Extract the (x, y) coordinate from the center of the cell holding the provided text.  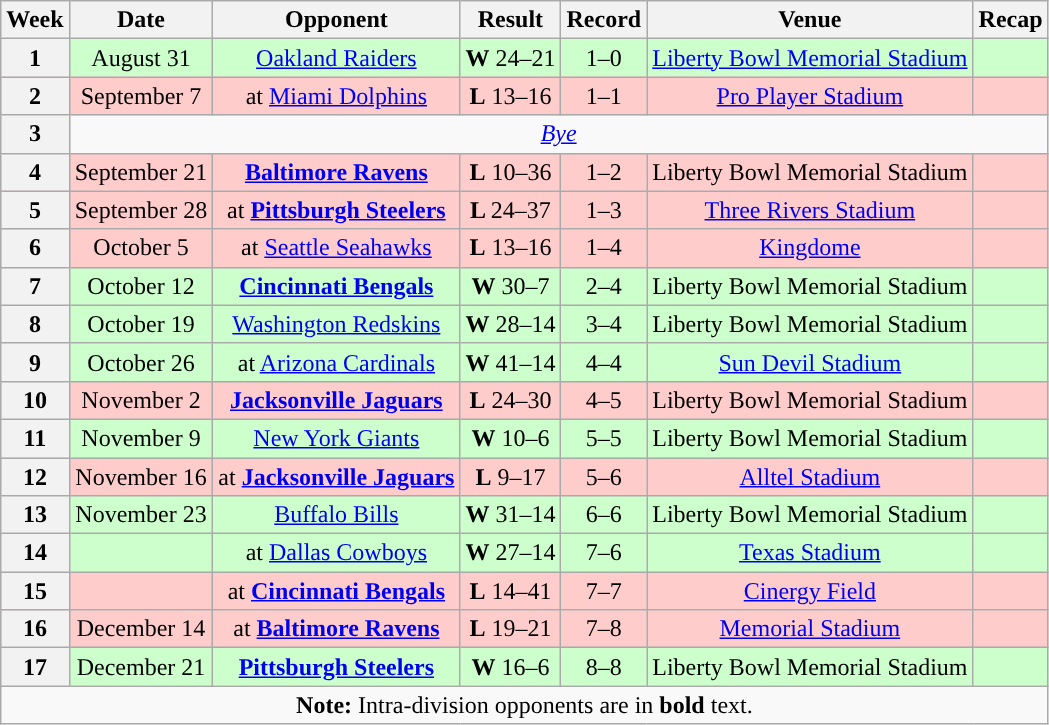
1–1 (604, 96)
L 10–36 (510, 172)
Three Rivers Stadium (810, 210)
Result (510, 20)
Date (141, 20)
Sun Devil Stadium (810, 362)
5–5 (604, 438)
Pro Player Stadium (810, 96)
at Seattle Seahawks (336, 248)
Buffalo Bills (336, 515)
October 19 (141, 324)
1–4 (604, 248)
October 12 (141, 286)
September 21 (141, 172)
Jacksonville Jaguars (336, 400)
7 (35, 286)
W 41–14 (510, 362)
4 (35, 172)
L 24–37 (510, 210)
5–6 (604, 477)
17 (35, 667)
Memorial Stadium (810, 629)
7–6 (604, 553)
at Arizona Cardinals (336, 362)
L 9–17 (510, 477)
11 (35, 438)
Cincinnati Bengals (336, 286)
September 28 (141, 210)
10 (35, 400)
4–5 (604, 400)
Washington Redskins (336, 324)
L 24–30 (510, 400)
Week (35, 20)
2–4 (604, 286)
1–0 (604, 58)
at Dallas Cowboys (336, 553)
16 (35, 629)
4–4 (604, 362)
2 (35, 96)
November 9 (141, 438)
October 5 (141, 248)
13 (35, 515)
November 23 (141, 515)
12 (35, 477)
W 16–6 (510, 667)
Alltel Stadium (810, 477)
at Pittsburgh Steelers (336, 210)
8–8 (604, 667)
Baltimore Ravens (336, 172)
Bye (558, 134)
August 31 (141, 58)
November 2 (141, 400)
Opponent (336, 20)
6–6 (604, 515)
1–3 (604, 210)
Venue (810, 20)
December 21 (141, 667)
Oakland Raiders (336, 58)
November 16 (141, 477)
3 (35, 134)
1 (35, 58)
at Jacksonville Jaguars (336, 477)
Note: Intra-division opponents are in bold text. (524, 705)
Recap (1010, 20)
L 19–21 (510, 629)
L 14–41 (510, 591)
September 7 (141, 96)
W 10–6 (510, 438)
1–2 (604, 172)
7–7 (604, 591)
at Baltimore Ravens (336, 629)
W 31–14 (510, 515)
New York Giants (336, 438)
W 27–14 (510, 553)
Cinergy Field (810, 591)
3–4 (604, 324)
5 (35, 210)
December 14 (141, 629)
Texas Stadium (810, 553)
W 30–7 (510, 286)
9 (35, 362)
14 (35, 553)
8 (35, 324)
W 28–14 (510, 324)
W 24–21 (510, 58)
15 (35, 591)
at Miami Dolphins (336, 96)
Kingdome (810, 248)
October 26 (141, 362)
7–8 (604, 629)
at Cincinnati Bengals (336, 591)
Record (604, 20)
6 (35, 248)
Pittsburgh Steelers (336, 667)
